Return the (x, y) coordinate for the center point of the cell that contains the specified text.  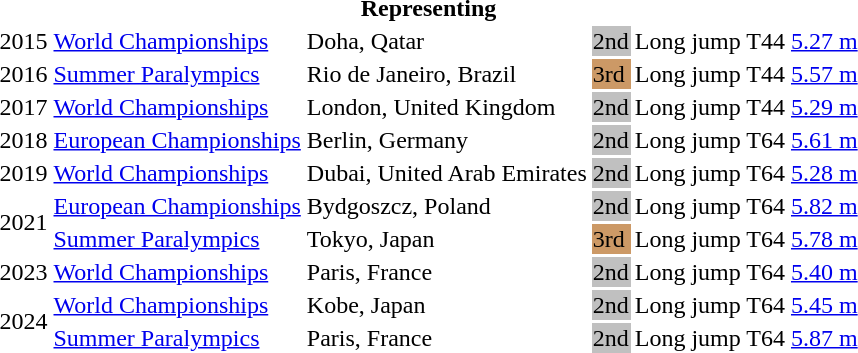
Dubai, United Arab Emirates (446, 173)
Rio de Janeiro, Brazil (446, 74)
London, United Kingdom (446, 107)
Kobe, Japan (446, 305)
Berlin, Germany (446, 140)
Tokyo, Japan (446, 239)
Doha, Qatar (446, 41)
Bydgoszcz, Poland (446, 206)
